Return the (X, Y) coordinate for the center point of the cell that contains the specified text.  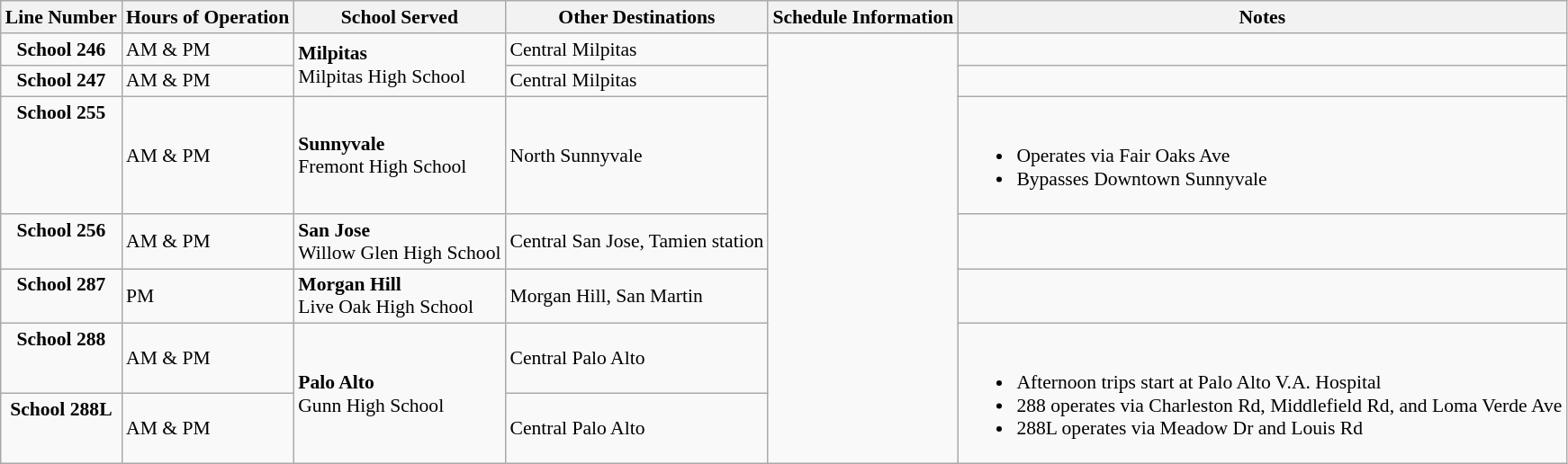
Line Number (61, 17)
Morgan Hill, San Martin (637, 297)
MilpitasMilpitas High School (400, 65)
School 255 (61, 156)
School 287 (61, 297)
North Sunnyvale (637, 156)
School Served (400, 17)
Morgan HillLive Oak High School (400, 297)
Schedule Information (862, 17)
School 246 (61, 49)
SunnyvaleFremont High School (400, 156)
School 288L (61, 429)
Palo AltoGunn High School (400, 394)
San JoseWillow Glen High School (400, 241)
Operates via Fair Oaks AveBypasses Downtown Sunnyvale (1262, 156)
Other Destinations (637, 17)
School 288 (61, 359)
Central San Jose, Tamien station (637, 241)
School 247 (61, 81)
PM (207, 297)
Hours of Operation (207, 17)
School 256 (61, 241)
Notes (1262, 17)
